Capture the cell that displays the provided text and extract its (x, y) central coordinate. 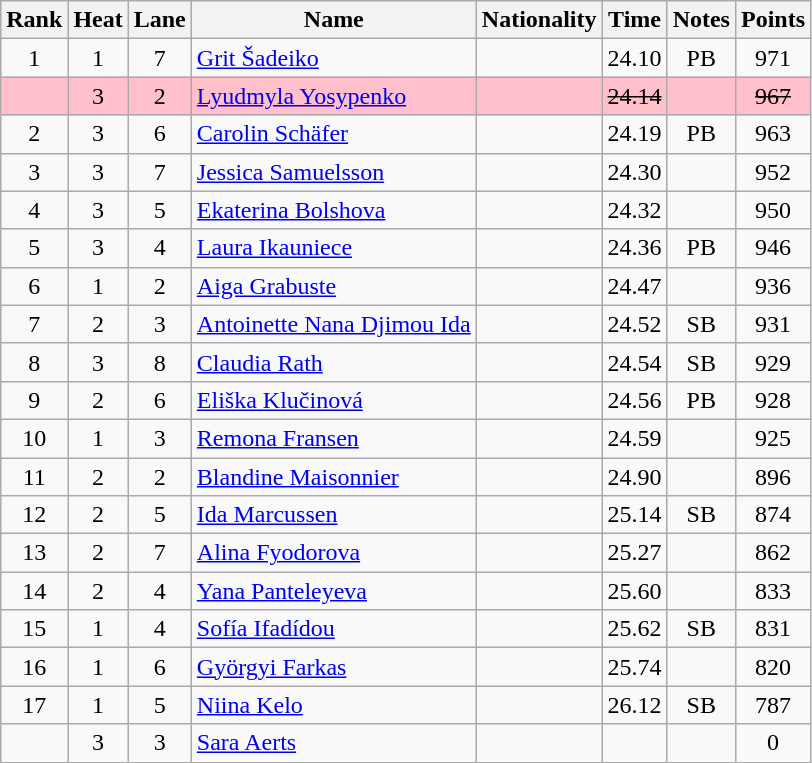
Carolin Schäfer (334, 134)
26.12 (634, 705)
963 (772, 134)
Time (634, 20)
Nationality (539, 20)
896 (772, 477)
Grit Šadeiko (334, 58)
25.27 (634, 553)
Ida Marcussen (334, 515)
Notes (701, 20)
0 (772, 743)
967 (772, 96)
Lane (160, 20)
24.59 (634, 438)
Ekaterina Bolshova (334, 210)
952 (772, 172)
787 (772, 705)
874 (772, 515)
929 (772, 362)
862 (772, 553)
25.14 (634, 515)
17 (34, 705)
Name (334, 20)
Claudia Rath (334, 362)
24.10 (634, 58)
24.90 (634, 477)
936 (772, 286)
24.56 (634, 400)
13 (34, 553)
820 (772, 667)
25.74 (634, 667)
24.32 (634, 210)
Sara Aerts (334, 743)
831 (772, 629)
Blandine Maisonnier (334, 477)
14 (34, 591)
25.62 (634, 629)
Györgyi Farkas (334, 667)
16 (34, 667)
Sofía Ifadídou (334, 629)
15 (34, 629)
12 (34, 515)
24.36 (634, 248)
11 (34, 477)
946 (772, 248)
925 (772, 438)
Heat (98, 20)
24.47 (634, 286)
950 (772, 210)
9 (34, 400)
Aiga Grabuste (334, 286)
10 (34, 438)
Antoinette Nana Djimou Ida (334, 324)
971 (772, 58)
24.30 (634, 172)
Alina Fyodorova (334, 553)
Lyudmyla Yosypenko (334, 96)
Niina Kelo (334, 705)
24.52 (634, 324)
Jessica Samuelsson (334, 172)
Eliška Klučinová (334, 400)
Rank (34, 20)
25.60 (634, 591)
24.54 (634, 362)
24.19 (634, 134)
Points (772, 20)
24.14 (634, 96)
833 (772, 591)
928 (772, 400)
Laura Ikauniece (334, 248)
Yana Panteleyeva (334, 591)
Remona Fransen (334, 438)
931 (772, 324)
